Detect which cell encompasses the target text, then output its [X, Y] center coordinate. 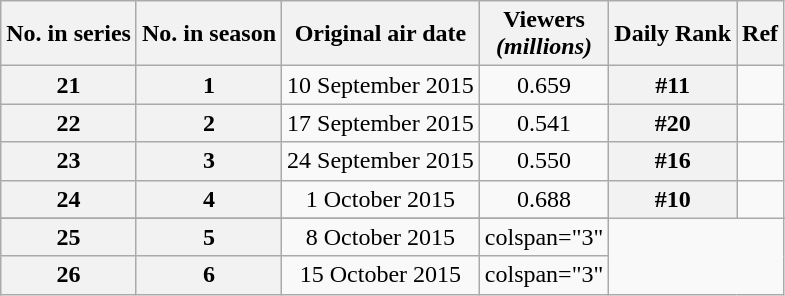
#20 [673, 123]
15 October 2015 [381, 275]
1 October 2015 [381, 199]
#16 [673, 161]
Daily Rank [673, 34]
0.659 [544, 85]
0.688 [544, 199]
0.550 [544, 161]
6 [208, 275]
1 [208, 85]
25 [69, 237]
26 [69, 275]
Viewers(millions) [544, 34]
24 September 2015 [381, 161]
17 September 2015 [381, 123]
No. in series [69, 34]
22 [69, 123]
4 [208, 199]
24 [69, 199]
3 [208, 161]
0.541 [544, 123]
8 October 2015 [381, 237]
5 [208, 237]
Original air date [381, 34]
#10 [673, 199]
No. in season [208, 34]
23 [69, 161]
10 September 2015 [381, 85]
Ref [760, 34]
21 [69, 85]
2 [208, 123]
#11 [673, 85]
